Determine the [X, Y] coordinate at the center of the cell enclosing the given text.  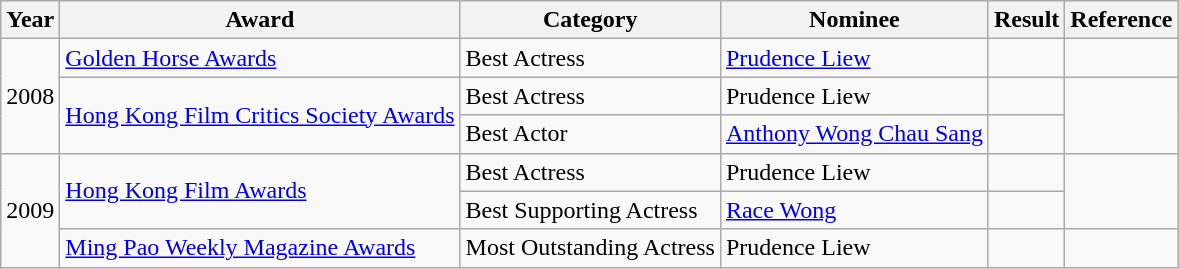
Nominee [854, 20]
Best Actor [590, 134]
Race Wong [854, 210]
2008 [30, 96]
Hong Kong Film Critics Society Awards [260, 115]
Year [30, 20]
Anthony Wong Chau Sang [854, 134]
Ming Pao Weekly Magazine Awards [260, 248]
Best Supporting Actress [590, 210]
Category [590, 20]
Most Outstanding Actress [590, 248]
Award [260, 20]
Golden Horse Awards [260, 58]
2009 [30, 210]
Result [1026, 20]
Hong Kong Film Awards [260, 191]
Reference [1122, 20]
